For the text-containing cell, return its midpoint in [x, y] coordinate format. 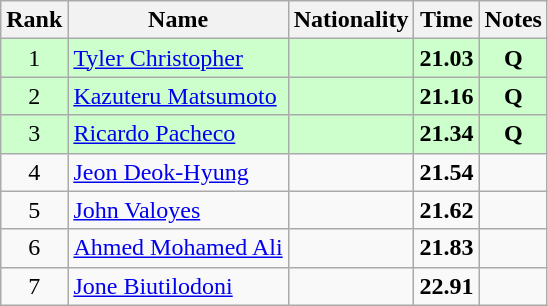
Jeon Deok-Hyung [178, 172]
Time [446, 20]
21.34 [446, 134]
Rank [34, 20]
Nationality [351, 20]
4 [34, 172]
Ahmed Mohamed Ali [178, 248]
Ricardo Pacheco [178, 134]
John Valoyes [178, 210]
5 [34, 210]
1 [34, 58]
22.91 [446, 286]
7 [34, 286]
6 [34, 248]
Kazuteru Matsumoto [178, 96]
21.16 [446, 96]
Notes [513, 20]
21.54 [446, 172]
Name [178, 20]
3 [34, 134]
21.03 [446, 58]
2 [34, 96]
21.62 [446, 210]
21.83 [446, 248]
Tyler Christopher [178, 58]
Jone Biutilodoni [178, 286]
